Provide the [X, Y] coordinate of the cell's center where the given text is located.  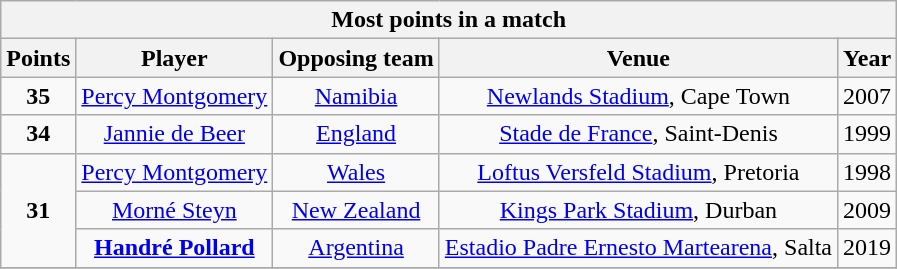
Argentina [356, 248]
Player [174, 58]
35 [38, 96]
2019 [868, 248]
Loftus Versfeld Stadium, Pretoria [638, 172]
Namibia [356, 96]
2009 [868, 210]
34 [38, 134]
Points [38, 58]
1998 [868, 172]
Handré Pollard [174, 248]
Opposing team [356, 58]
New Zealand [356, 210]
1999 [868, 134]
Most points in a match [449, 20]
2007 [868, 96]
Wales [356, 172]
Jannie de Beer [174, 134]
Year [868, 58]
Newlands Stadium, Cape Town [638, 96]
Morné Steyn [174, 210]
Estadio Padre Ernesto Martearena, Salta [638, 248]
Stade de France, Saint-Denis [638, 134]
England [356, 134]
Kings Park Stadium, Durban [638, 210]
Venue [638, 58]
31 [38, 210]
